Identify which cell holds the provided text, then report its [X, Y] central coordinate. 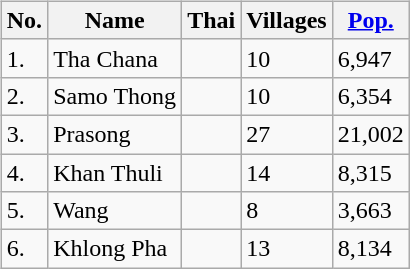
6. [24, 249]
Tha Chana [115, 58]
6,354 [370, 96]
3,663 [370, 211]
Pop. [370, 20]
27 [287, 134]
13 [287, 249]
1. [24, 58]
Thai [212, 20]
No. [24, 20]
Khlong Pha [115, 249]
4. [24, 173]
8,134 [370, 249]
6,947 [370, 58]
21,002 [370, 134]
14 [287, 173]
Samo Thong [115, 96]
8 [287, 211]
5. [24, 211]
Prasong [115, 134]
Khan Thuli [115, 173]
2. [24, 96]
Villages [287, 20]
Wang [115, 211]
Name [115, 20]
3. [24, 134]
8,315 [370, 173]
